Pinpoint the cell where the given text exists, returning its (x, y) midpoint coordinate. 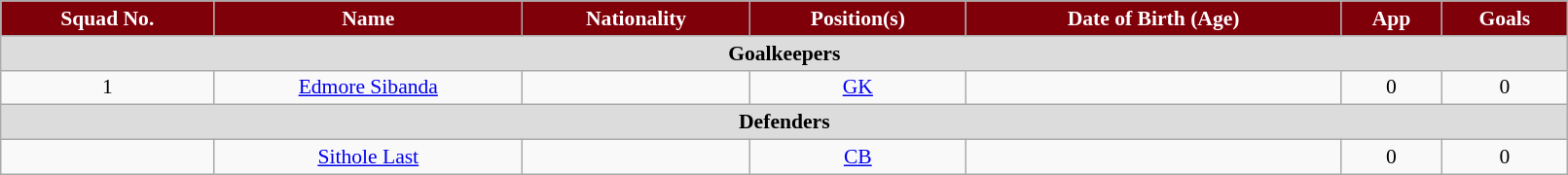
Name (368, 18)
CB (858, 157)
Goals (1505, 18)
Defenders (784, 122)
Nationality (637, 18)
Date of Birth (Age) (1153, 18)
Goalkeepers (784, 53)
Position(s) (858, 18)
GK (858, 87)
1 (107, 87)
Squad No. (107, 18)
Sithole Last (368, 157)
Edmore Sibanda (368, 87)
App (1392, 18)
